Output the [x, y] coordinate of the center of the cell containing the given text.  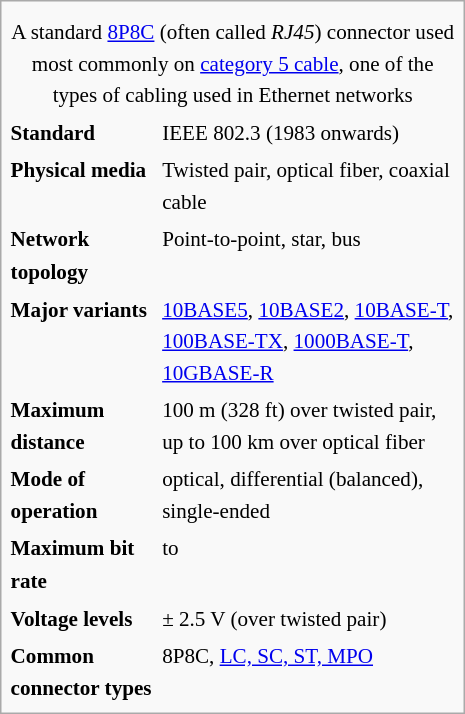
8P8C, LC, SC, ST, MPO [309, 672]
Common connector types [84, 672]
10BASE5, 10BASE2, 10BASE-T, 100BASE-TX, 1000BASE-T, 10GBASE-R [309, 341]
Twisted pair, optical fiber, coaxial cable [309, 186]
Point-to-point, star, bus [309, 256]
Mode of operation [84, 495]
Maximum distance [84, 426]
100 m (328 ft) over twisted pair, up to 100 km over optical fiber [309, 426]
± 2.5 V (over twisted pair) [309, 618]
A standard 8P8C (often called RJ45) connector used most commonly on category 5 cable, one of the types of cabling used in Ethernet networks [232, 64]
Physical media [84, 186]
IEEE 802.3 (1983 onwards) [309, 134]
optical, differential (balanced), single-ended [309, 495]
Voltage levels [84, 618]
Maximum bit rate [84, 565]
Major variants [84, 341]
to [309, 565]
Standard [84, 134]
Network topology [84, 256]
